For the text-containing cell, return its midpoint in (X, Y) coordinate format. 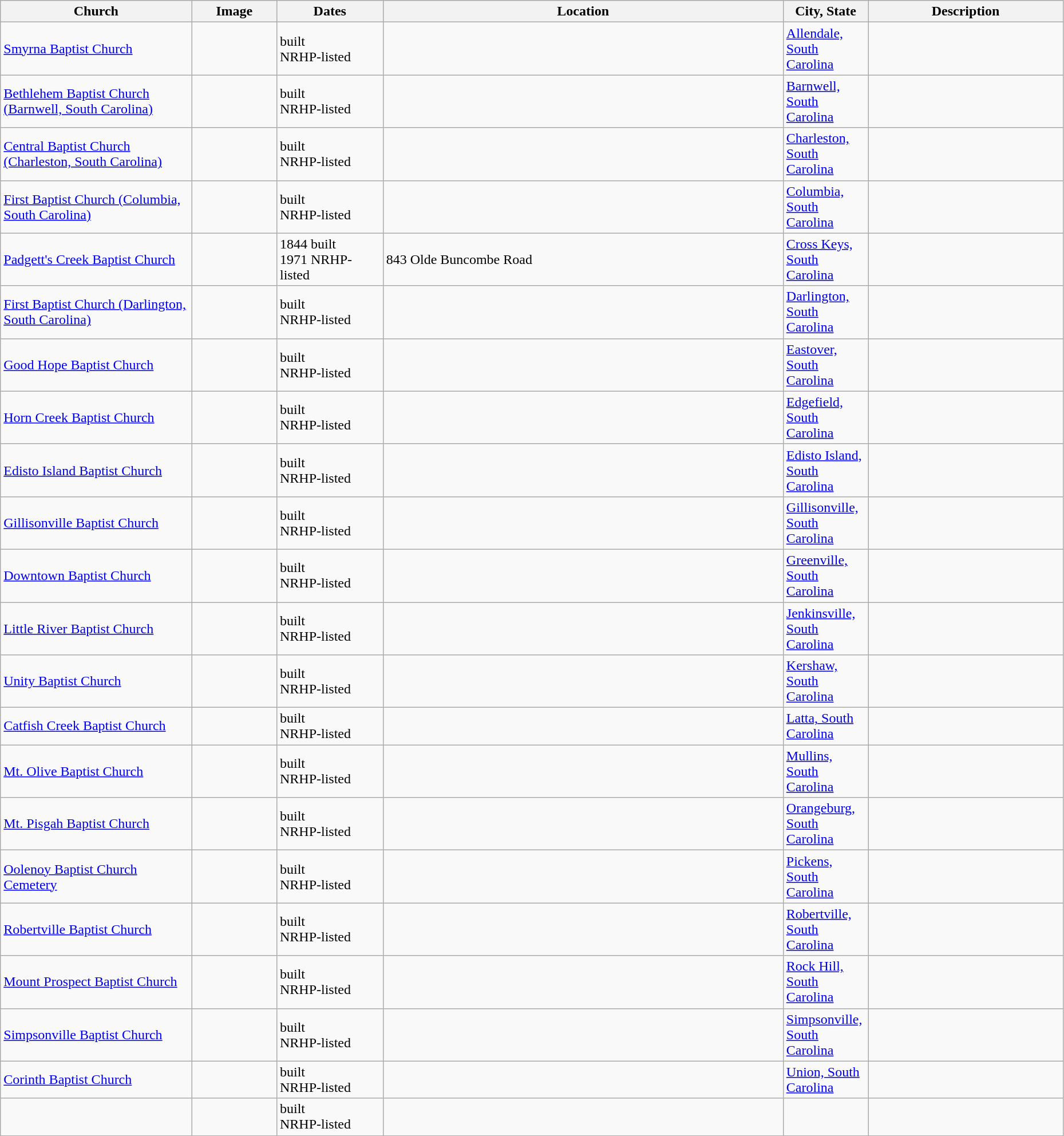
Simpsonville Baptist Church (96, 1035)
First Baptist Church (Columbia, South Carolina) (96, 207)
Gillisonville Baptist Church (96, 523)
Kershaw, South Carolina (825, 681)
843 Olde Buncombe Road (583, 259)
Little River Baptist Church (96, 629)
Mt. Pisgah Baptist Church (96, 824)
Rock Hill, South Carolina (825, 982)
Smyrna Baptist Church (96, 49)
Orangeburg, South Carolina (825, 824)
Catfish Creek Baptist Church (96, 726)
Central Baptist Church (Charleston, South Carolina) (96, 154)
Downtown Baptist Church (96, 575)
Robertville, South Carolina (825, 929)
Columbia, South Carolina (825, 207)
Image (235, 11)
Corinth Baptist Church (96, 1080)
Horn Creek Baptist Church (96, 417)
Good Hope Baptist Church (96, 365)
Gillisonville, South Carolina (825, 523)
Darlington, South Carolina (825, 312)
Union, South Carolina (825, 1080)
Edisto Island, South Carolina (825, 470)
Barnwell, South Carolina (825, 101)
Pickens, South Carolina (825, 877)
Simpsonville, South Carolina (825, 1035)
Location (583, 11)
Description (966, 11)
Oolenoy Baptist Church Cemetery (96, 877)
Charleston, South Carolina (825, 154)
City, State (825, 11)
Jenkinsville, South Carolina (825, 629)
Church (96, 11)
Edgefield, South Carolina (825, 417)
Eastover, South Carolina (825, 365)
Padgett's Creek Baptist Church (96, 259)
Latta, South Carolina (825, 726)
1844 built 1971 NRHP-listed (330, 259)
Allendale, South Carolina (825, 49)
Robertville Baptist Church (96, 929)
First Baptist Church (Darlington, South Carolina) (96, 312)
Mt. Olive Baptist Church (96, 771)
Bethlehem Baptist Church (Barnwell, South Carolina) (96, 101)
Greenville, South Carolina (825, 575)
Unity Baptist Church (96, 681)
Mullins, South Carolina (825, 771)
Cross Keys, South Carolina (825, 259)
Mount Prospect Baptist Church (96, 982)
Edisto Island Baptist Church (96, 470)
Dates (330, 11)
